Identify which cell holds the provided text, then report its (x, y) central coordinate. 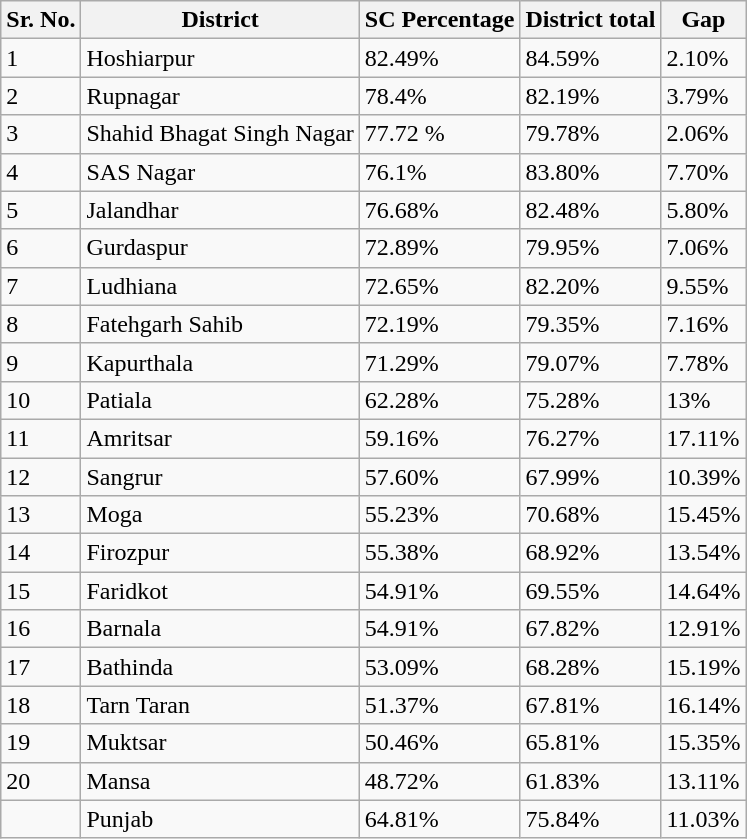
15.19% (704, 667)
16.14% (704, 705)
76.1% (440, 172)
District total (590, 20)
Tarn Taran (220, 705)
79.07% (590, 362)
50.46% (440, 743)
2 (41, 96)
13 (41, 515)
13.54% (704, 553)
Punjab (220, 819)
48.72% (440, 781)
7 (41, 286)
82.48% (590, 210)
69.55% (590, 591)
Jalandhar (220, 210)
15.45% (704, 515)
14 (41, 553)
Fatehgarh Sahib (220, 324)
55.23% (440, 515)
9.55% (704, 286)
11 (41, 438)
Mansa (220, 781)
SAS Nagar (220, 172)
17.11% (704, 438)
4 (41, 172)
71.29% (440, 362)
5.80% (704, 210)
8 (41, 324)
53.09% (440, 667)
7.70% (704, 172)
67.82% (590, 629)
70.68% (590, 515)
67.81% (590, 705)
Hoshiarpur (220, 58)
13% (704, 400)
72.65% (440, 286)
15 (41, 591)
84.59% (590, 58)
7.16% (704, 324)
79.35% (590, 324)
SC Percentage (440, 20)
Shahid Bhagat Singh Nagar (220, 134)
Amritsar (220, 438)
Firozpur (220, 553)
82.19% (590, 96)
12 (41, 477)
12.91% (704, 629)
10 (41, 400)
77.72 % (440, 134)
76.27% (590, 438)
10.39% (704, 477)
Patiala (220, 400)
82.49% (440, 58)
75.28% (590, 400)
75.84% (590, 819)
72.89% (440, 248)
59.16% (440, 438)
72.19% (440, 324)
Ludhiana (220, 286)
9 (41, 362)
Gurdaspur (220, 248)
64.81% (440, 819)
Moga (220, 515)
Faridkot (220, 591)
7.78% (704, 362)
67.99% (590, 477)
57.60% (440, 477)
19 (41, 743)
Muktsar (220, 743)
6 (41, 248)
7.06% (704, 248)
15.35% (704, 743)
District (220, 20)
Kapurthala (220, 362)
68.28% (590, 667)
Sr. No. (41, 20)
Barnala (220, 629)
76.68% (440, 210)
5 (41, 210)
65.81% (590, 743)
17 (41, 667)
11.03% (704, 819)
1 (41, 58)
79.95% (590, 248)
61.83% (590, 781)
14.64% (704, 591)
Sangrur (220, 477)
83.80% (590, 172)
18 (41, 705)
Rupnagar (220, 96)
55.38% (440, 553)
13.11% (704, 781)
78.4% (440, 96)
2.10% (704, 58)
68.92% (590, 553)
51.37% (440, 705)
3.79% (704, 96)
62.28% (440, 400)
2.06% (704, 134)
20 (41, 781)
3 (41, 134)
Gap (704, 20)
16 (41, 629)
82.20% (590, 286)
Bathinda (220, 667)
79.78% (590, 134)
